Return the [x, y] coordinate for the center point of the cell that contains the specified text.  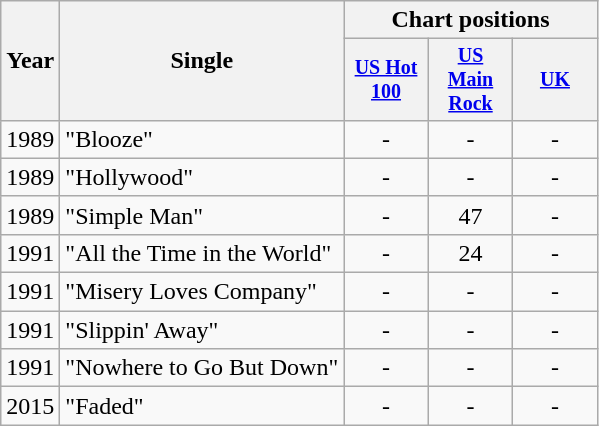
"Hollywood" [202, 177]
"Nowhere to Go But Down" [202, 368]
"Slippin' Away" [202, 330]
2015 [30, 406]
US Main Rock [470, 80]
47 [470, 215]
Year [30, 61]
UK [555, 80]
"Misery Loves Company" [202, 292]
"Simple Man" [202, 215]
"Faded" [202, 406]
US Hot 100 [386, 80]
"Blooze" [202, 139]
Chart positions [470, 20]
Single [202, 61]
"All the Time in the World" [202, 253]
24 [470, 253]
